Identify which cell holds the provided text, then report its [X, Y] central coordinate. 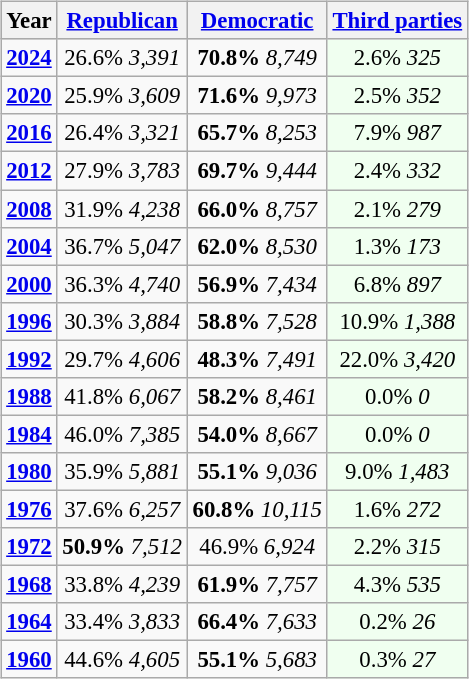
44.6% 4,605 [122, 660]
2.4% 332 [397, 171]
1964 [29, 622]
56.9% 7,434 [257, 284]
0.3% 27 [397, 660]
2.6% 325 [397, 58]
0.2% 26 [397, 622]
Third parties [397, 21]
66.4% 7,633 [257, 622]
1996 [29, 321]
60.8% 10,115 [257, 509]
1968 [29, 584]
27.9% 3,783 [122, 171]
41.8% 6,067 [122, 396]
Year [29, 21]
2024 [29, 58]
2004 [29, 246]
46.9% 6,924 [257, 547]
54.0% 8,667 [257, 434]
36.7% 5,047 [122, 246]
2012 [29, 171]
2000 [29, 284]
29.7% 4,606 [122, 359]
30.3% 3,884 [122, 321]
55.1% 9,036 [257, 472]
10.9% 1,388 [397, 321]
50.9% 7,512 [122, 547]
2.2% 315 [397, 547]
1980 [29, 472]
1.3% 173 [397, 246]
2.5% 352 [397, 96]
35.9% 5,881 [122, 472]
1960 [29, 660]
7.9% 987 [397, 133]
33.4% 3,833 [122, 622]
4.3% 535 [397, 584]
Democratic [257, 21]
26.4% 3,321 [122, 133]
6.8% 897 [397, 284]
33.8% 4,239 [122, 584]
55.1% 5,683 [257, 660]
2020 [29, 96]
9.0% 1,483 [397, 472]
37.6% 6,257 [122, 509]
1988 [29, 396]
66.0% 8,757 [257, 209]
61.9% 7,757 [257, 584]
25.9% 3,609 [122, 96]
48.3% 7,491 [257, 359]
1.6% 272 [397, 509]
1972 [29, 547]
65.7% 8,253 [257, 133]
2016 [29, 133]
69.7% 9,444 [257, 171]
1976 [29, 509]
31.9% 4,238 [122, 209]
62.0% 8,530 [257, 246]
36.3% 4,740 [122, 284]
26.6% 3,391 [122, 58]
1992 [29, 359]
22.0% 3,420 [397, 359]
46.0% 7,385 [122, 434]
Republican [122, 21]
70.8% 8,749 [257, 58]
58.2% 8,461 [257, 396]
71.6% 9,973 [257, 96]
58.8% 7,528 [257, 321]
2008 [29, 209]
1984 [29, 434]
2.1% 279 [397, 209]
